From the cell containing the given text, extract its center point as [x, y] coordinate. 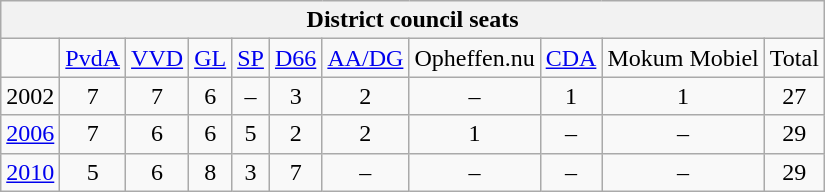
D66 [295, 58]
Total [794, 58]
2010 [30, 172]
2002 [30, 96]
Opheffen.nu [474, 58]
8 [210, 172]
PvdA [93, 58]
GL [210, 58]
2006 [30, 134]
District council seats [413, 20]
CDA [571, 58]
SP [251, 58]
Mokum Mobiel [683, 58]
AA/DG [366, 58]
27 [794, 96]
VVD [158, 58]
